Locate the cell with the specified text and output its (X, Y) center coordinate. 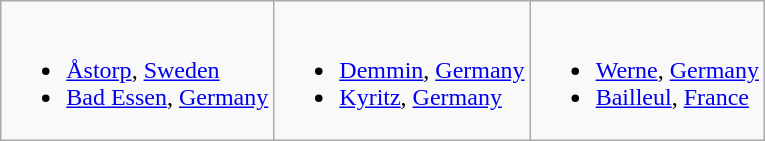
Werne, Germany Bailleul, France (647, 71)
Demmin, Germany Kyritz, Germany (402, 71)
Åstorp, Sweden Bad Essen, Germany (138, 71)
